Extract the [x, y] coordinate from the center of the cell holding the provided text.  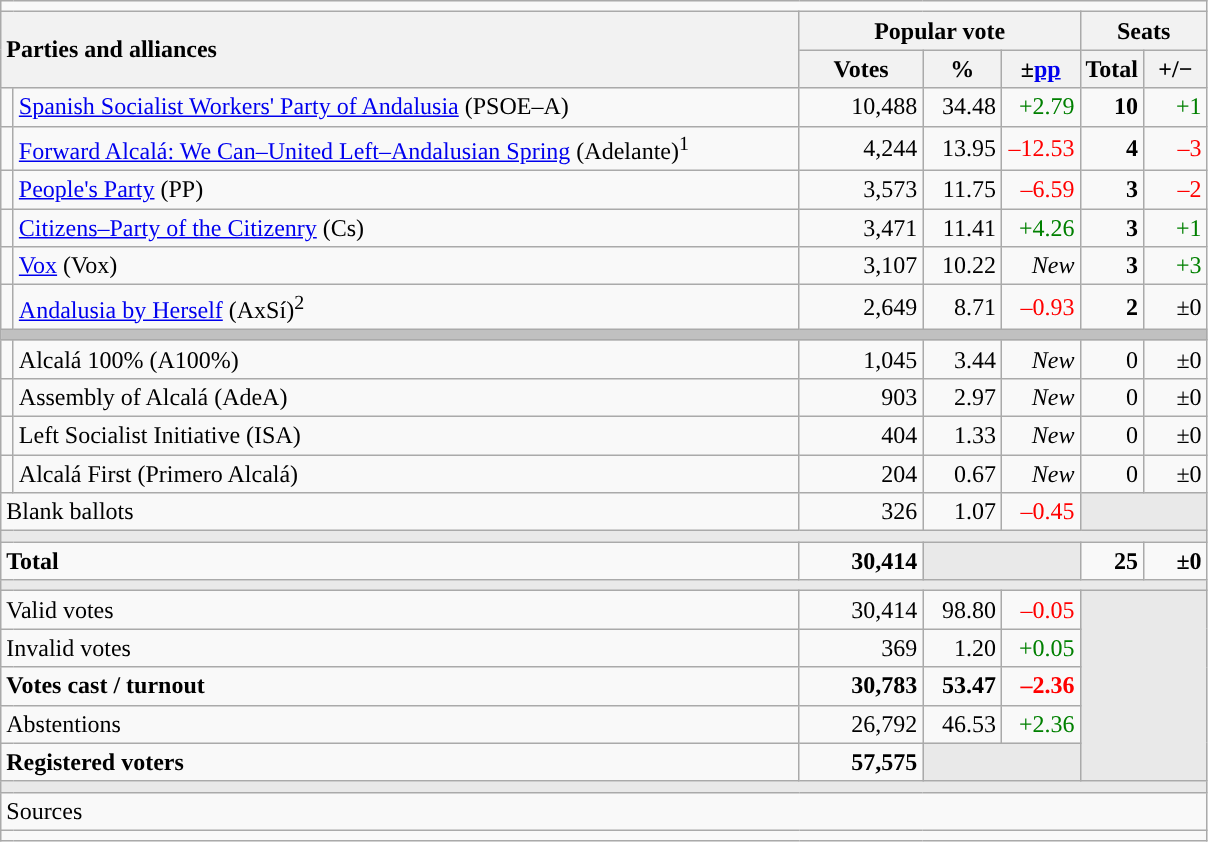
Assembly of Alcalá (AdeA) [406, 397]
25 [1112, 561]
Valid votes [400, 610]
–2 [1176, 190]
Abstentions [400, 724]
1.33 [962, 435]
1.20 [962, 648]
11.75 [962, 190]
Votes cast / turnout [400, 686]
Registered voters [400, 762]
±pp [1040, 69]
10,488 [861, 107]
–2.36 [1040, 686]
1,045 [861, 359]
+0.05 [1040, 648]
–3 [1176, 148]
13.95 [962, 148]
+2.36 [1040, 724]
Blank ballots [400, 512]
369 [861, 648]
–6.59 [1040, 190]
Andalusia by Herself (AxSí)2 [406, 308]
Left Socialist Initiative (ISA) [406, 435]
1.07 [962, 512]
–0.93 [1040, 308]
26,792 [861, 724]
Forward Alcalá: We Can–United Left–Andalusian Spring (Adelante)1 [406, 148]
Alcalá 100% (A100%) [406, 359]
+/− [1176, 69]
+2.79 [1040, 107]
–12.53 [1040, 148]
+4.26 [1040, 228]
Seats [1144, 31]
57,575 [861, 762]
Popular vote [940, 31]
Votes [861, 69]
4,244 [861, 148]
Invalid votes [400, 648]
10.22 [962, 266]
30,783 [861, 686]
–0.45 [1040, 512]
Alcalá First (Primero Alcalá) [406, 474]
98.80 [962, 610]
% [962, 69]
903 [861, 397]
2.97 [962, 397]
46.53 [962, 724]
8.71 [962, 308]
326 [861, 512]
4 [1112, 148]
3,471 [861, 228]
People's Party (PP) [406, 190]
34.48 [962, 107]
2 [1112, 308]
0.67 [962, 474]
Sources [604, 811]
404 [861, 435]
Spanish Socialist Workers' Party of Andalusia (PSOE–A) [406, 107]
10 [1112, 107]
2,649 [861, 308]
–0.05 [1040, 610]
Vox (Vox) [406, 266]
3,107 [861, 266]
204 [861, 474]
Citizens–Party of the Citizenry (Cs) [406, 228]
Parties and alliances [400, 50]
+3 [1176, 266]
11.41 [962, 228]
53.47 [962, 686]
3,573 [861, 190]
3.44 [962, 359]
